Return the (X, Y) coordinate for the center point of the cell that contains the specified text.  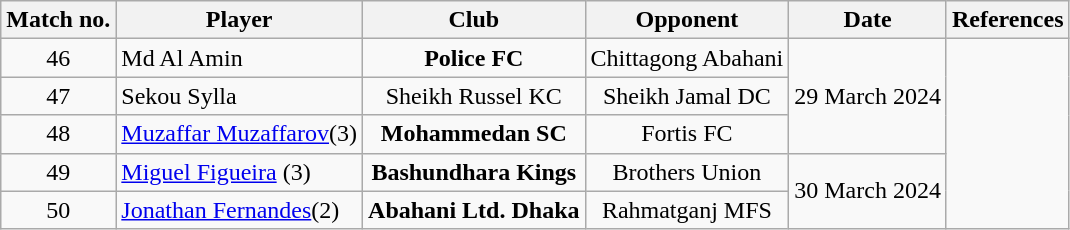
Chittagong Abahani (687, 58)
Club (474, 20)
Fortis FC (687, 134)
References (1008, 20)
Mohammedan SC (474, 134)
30 March 2024 (868, 191)
Bashundhara Kings (474, 172)
Md Al Amin (240, 58)
Match no. (58, 20)
49 (58, 172)
Opponent (687, 20)
29 March 2024 (868, 96)
Rahmatganj MFS (687, 210)
Police FC (474, 58)
Date (868, 20)
Player (240, 20)
Brothers Union (687, 172)
Sheikh Jamal DC (687, 96)
Jonathan Fernandes(2) (240, 210)
Muzaffar Muzaffarov(3) (240, 134)
Sekou Sylla (240, 96)
50 (58, 210)
48 (58, 134)
47 (58, 96)
46 (58, 58)
Miguel Figueira (3) (240, 172)
Sheikh Russel KC (474, 96)
Abahani Ltd. Dhaka (474, 210)
